Return (x, y) of the center of cell containing provided text 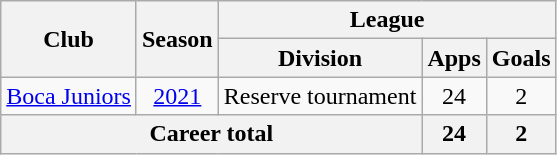
Club (69, 39)
Boca Juniors (69, 96)
Career total (212, 134)
Reserve tournament (320, 96)
Division (320, 58)
2021 (177, 96)
League (387, 20)
Goals (521, 58)
Season (177, 39)
Apps (454, 58)
